Scan for the cell matching the given text and deliver its [X, Y] coordinate at center. 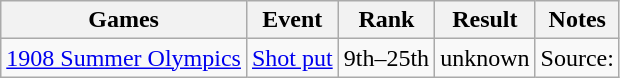
Games [124, 20]
Rank [386, 20]
Notes [577, 20]
1908 Summer Olympics [124, 58]
unknown [485, 58]
Shot put [292, 58]
Source: [577, 58]
Result [485, 20]
Event [292, 20]
9th–25th [386, 58]
